Provide the (X, Y) coordinate of the cell's center where the given text is located.  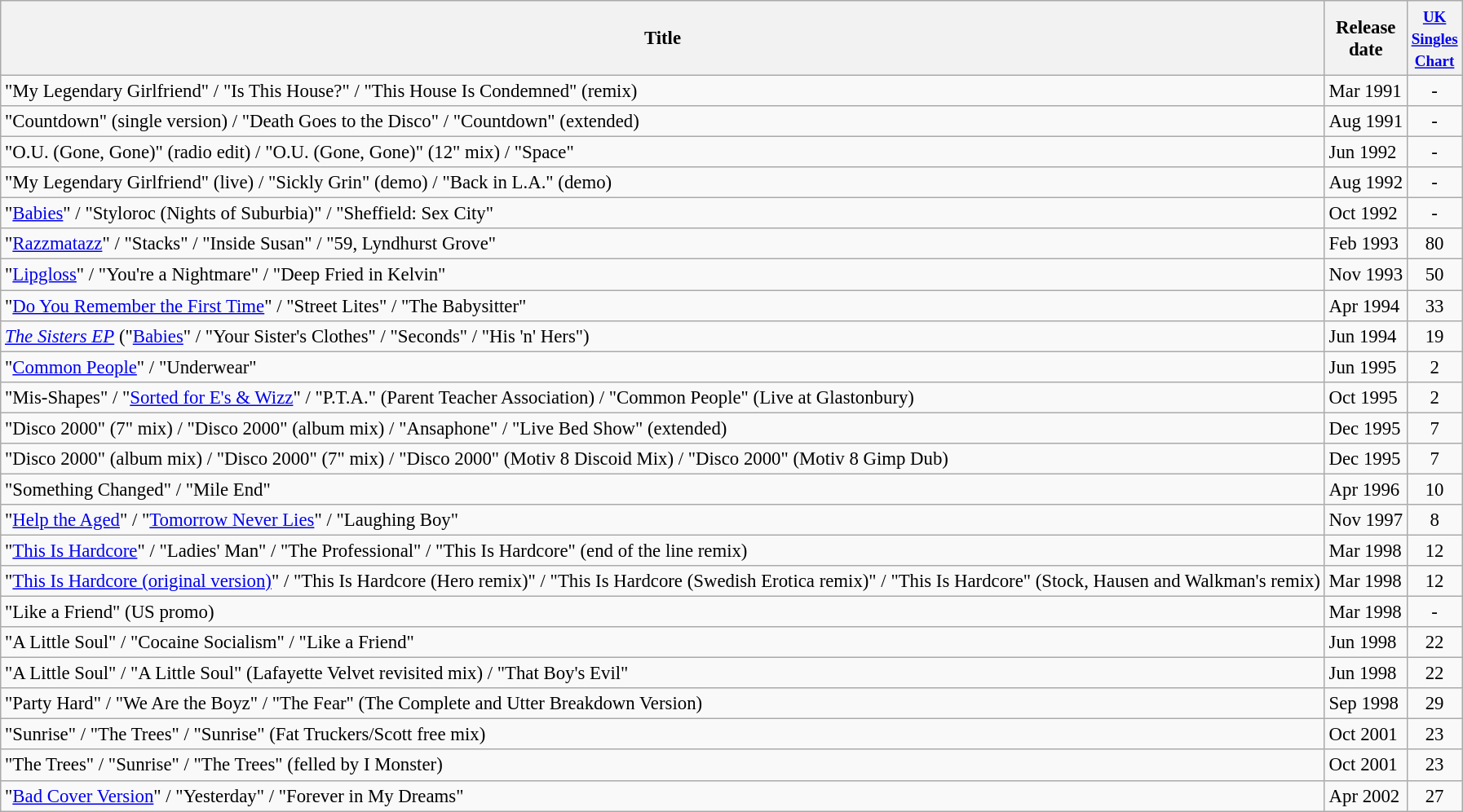
Oct 1992 (1365, 214)
"Help the Aged" / "Tomorrow Never Lies" / "Laughing Boy" (662, 520)
"Disco 2000" (album mix) / "Disco 2000" (7" mix) / "Disco 2000" (Motiv 8 Discoid Mix) / "Disco 2000" (Motiv 8 Gimp Dub) (662, 459)
Jun 1994 (1365, 336)
"Something Changed" / "Mile End" (662, 489)
8 (1434, 520)
Apr 2002 (1365, 796)
"Bad Cover Version" / "Yesterday" / "Forever in My Dreams" (662, 796)
"My Legendary Girlfriend" / "Is This House?" / "This House Is Condemned" (remix) (662, 91)
19 (1434, 336)
"Do You Remember the First Time" / "Street Lites" / "The Babysitter" (662, 306)
Nov 1997 (1365, 520)
"A Little Soul" / "A Little Soul" (Lafayette Velvet revisited mix) / "That Boy's Evil" (662, 673)
"My Legendary Girlfriend" (live) / "Sickly Grin" (demo) / "Back in L.A." (demo) (662, 183)
Jun 1992 (1365, 152)
"Like a Friend" (US promo) (662, 612)
"Razzmatazz" / "Stacks" / "Inside Susan" / "59, Lyndhurst Grove" (662, 244)
Jun 1995 (1365, 367)
Aug 1991 (1365, 121)
"This Is Hardcore" / "Ladies' Man" / "The Professional" / "This Is Hardcore" (end of the line remix) (662, 550)
10 (1434, 489)
"Babies" / "Styloroc (Nights of Suburbia)" / "Sheffield: Sex City" (662, 214)
Apr 1994 (1365, 306)
"Party Hard" / "We Are the Boyz" / "The Fear" (The Complete and Utter Breakdown Version) (662, 704)
Releasedate (1365, 38)
Oct 1995 (1365, 397)
Title (662, 38)
"Lipgloss" / "You're a Nightmare" / "Deep Fried in Kelvin" (662, 275)
"The Trees" / "Sunrise" / "The Trees" (felled by I Monster) (662, 766)
27 (1434, 796)
"O.U. (Gone, Gone)" (radio edit) / "O.U. (Gone, Gone)" (12" mix) / "Space" (662, 152)
The Sisters EP ("Babies" / "Your Sister's Clothes" / "Seconds" / "His 'n' Hers") (662, 336)
Nov 1993 (1365, 275)
"Common People" / "Underwear" (662, 367)
29 (1434, 704)
33 (1434, 306)
80 (1434, 244)
"Sunrise" / "The Trees" / "Sunrise" (Fat Truckers/Scott free mix) (662, 735)
UK Singles Chart (1434, 38)
Apr 1996 (1365, 489)
"A Little Soul" / "Cocaine Socialism" / "Like a Friend" (662, 642)
Aug 1992 (1365, 183)
Feb 1993 (1365, 244)
"Mis-Shapes" / "Sorted for E's & Wizz" / "P.T.A." (Parent Teacher Association) / "Common People" (Live at Glastonbury) (662, 397)
Sep 1998 (1365, 704)
Mar 1991 (1365, 91)
50 (1434, 275)
"Countdown" (single version) / "Death Goes to the Disco" / "Countdown" (extended) (662, 121)
"Disco 2000" (7" mix) / "Disco 2000" (album mix) / "Ansaphone" / "Live Bed Show" (extended) (662, 428)
